For the text-containing cell, return its midpoint in [x, y] coordinate format. 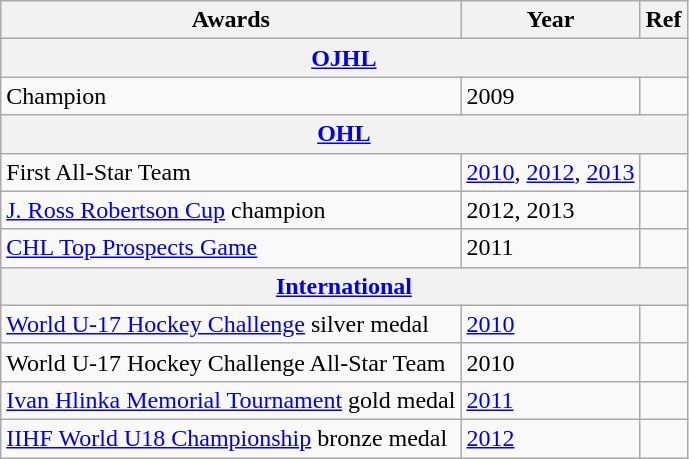
J. Ross Robertson Cup champion [231, 210]
Year [550, 20]
2012, 2013 [550, 210]
Awards [231, 20]
2012 [550, 438]
First All-Star Team [231, 172]
Champion [231, 96]
OHL [344, 134]
World U-17 Hockey Challenge All-Star Team [231, 362]
Ref [664, 20]
CHL Top Prospects Game [231, 248]
International [344, 286]
IIHF World U18 Championship bronze medal [231, 438]
World U-17 Hockey Challenge silver medal [231, 324]
OJHL [344, 58]
2009 [550, 96]
Ivan Hlinka Memorial Tournament gold medal [231, 400]
2010, 2012, 2013 [550, 172]
